Detect which cell encompasses the target text, then output its (X, Y) center coordinate. 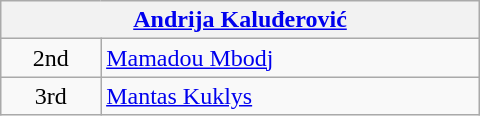
2nd (51, 58)
3rd (51, 96)
Mamadou Mbodj (290, 58)
Andrija Kaluđerović (240, 20)
Mantas Kuklys (290, 96)
